For the text-containing cell, return its midpoint in (X, Y) coordinate format. 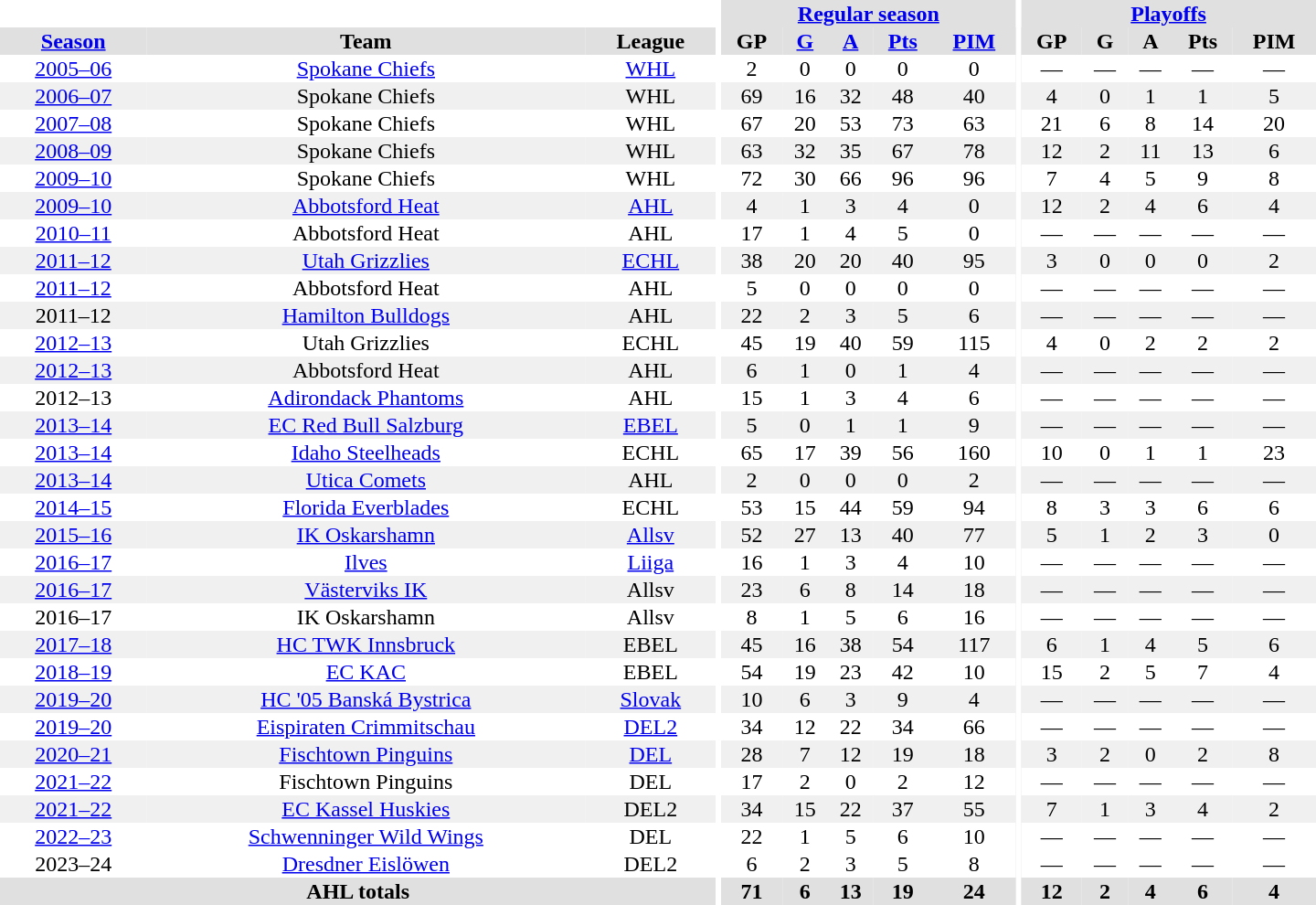
2005–06 (73, 69)
Schwenninger Wild Wings (366, 836)
Playoffs (1168, 14)
2015–16 (73, 535)
2020–21 (73, 754)
League (651, 41)
Ilves (366, 562)
30 (805, 178)
160 (974, 452)
2006–07 (73, 96)
55 (974, 809)
95 (974, 261)
Florida Everblades (366, 507)
2008–09 (73, 151)
2010–11 (73, 233)
EC Kassel Huskies (366, 809)
37 (903, 809)
69 (751, 96)
21 (1051, 123)
78 (974, 151)
27 (805, 535)
2017–18 (73, 644)
44 (851, 507)
AHL totals (358, 891)
39 (851, 452)
94 (974, 507)
11 (1151, 151)
2007–08 (73, 123)
73 (903, 123)
2018–19 (73, 672)
Liiga (651, 562)
2014–15 (73, 507)
117 (974, 644)
Regular season (868, 14)
77 (974, 535)
HC TWK Innsbruck (366, 644)
24 (974, 891)
72 (751, 178)
EC Red Bull Salzburg (366, 425)
Season (73, 41)
Slovak (651, 699)
2023–24 (73, 864)
56 (903, 452)
Utica Comets (366, 480)
Dresdner Eislöwen (366, 864)
48 (903, 96)
42 (903, 672)
EC KAC (366, 672)
Idaho Steelheads (366, 452)
Västerviks IK (366, 590)
Team (366, 41)
HC '05 Banská Bystrica (366, 699)
Adirondack Phantoms (366, 398)
Hamilton Bulldogs (366, 315)
115 (974, 343)
28 (751, 754)
35 (851, 151)
2022–23 (73, 836)
Eispiraten Crimmitschau (366, 727)
65 (751, 452)
71 (751, 891)
52 (751, 535)
